Search for the cell housing the specified text and yield its (X, Y) center coordinate. 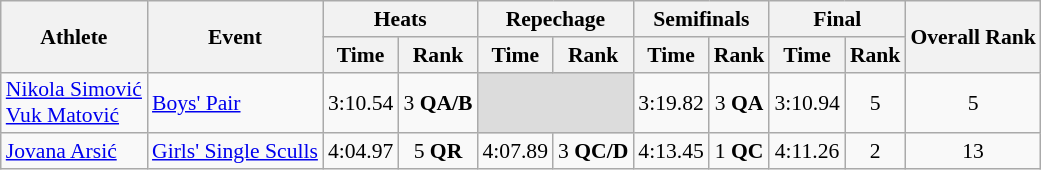
Final (837, 19)
3 QC/D (593, 152)
Overall Rank (972, 36)
Repechage (556, 19)
4:13.45 (670, 152)
2 (876, 152)
13 (972, 152)
Jovana Arsić (74, 152)
Girls' Single Sculls (235, 152)
3 QA/B (438, 102)
Heats (400, 19)
4:11.26 (806, 152)
Athlete (74, 36)
Semifinals (701, 19)
4:04.97 (360, 152)
Nikola SimovićVuk Matović (74, 102)
Boys' Pair (235, 102)
4:07.89 (516, 152)
3:10.94 (806, 102)
3:19.82 (670, 102)
Event (235, 36)
1 QC (740, 152)
5 QR (438, 152)
3:10.54 (360, 102)
3 QA (740, 102)
